Identify which cell holds the provided text, then report its (x, y) central coordinate. 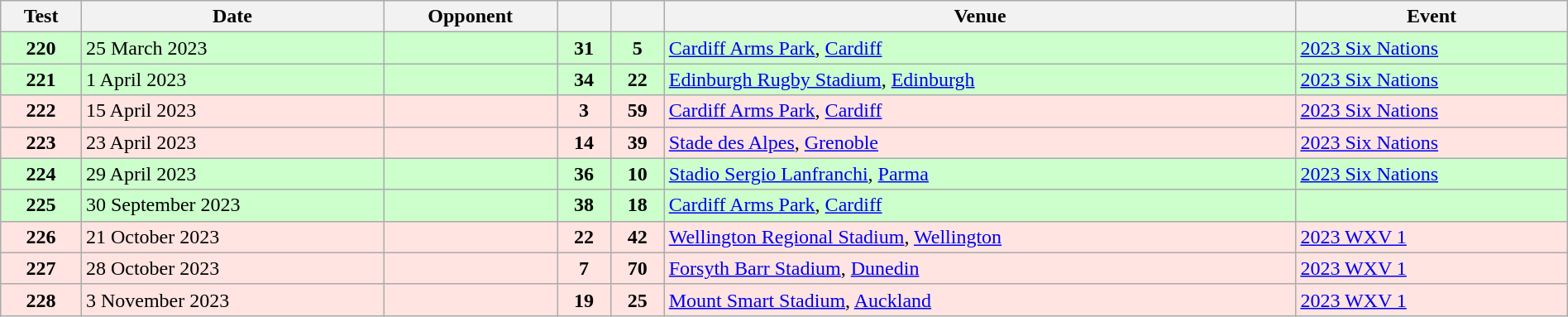
31 (584, 48)
Stade des Alpes, Grenoble (980, 142)
18 (637, 205)
30 September 2023 (232, 205)
Event (1432, 17)
42 (637, 237)
225 (41, 205)
28 October 2023 (232, 268)
23 April 2023 (232, 142)
5 (637, 48)
223 (41, 142)
Opponent (471, 17)
1 April 2023 (232, 79)
224 (41, 174)
228 (41, 300)
227 (41, 268)
14 (584, 142)
Date (232, 17)
34 (584, 79)
Edinburgh Rugby Stadium, Edinburgh (980, 79)
25 March 2023 (232, 48)
Stadio Sergio Lanfranchi, Parma (980, 174)
Mount Smart Stadium, Auckland (980, 300)
222 (41, 111)
Venue (980, 17)
19 (584, 300)
15 April 2023 (232, 111)
21 October 2023 (232, 237)
36 (584, 174)
Forsyth Barr Stadium, Dunedin (980, 268)
10 (637, 174)
39 (637, 142)
226 (41, 237)
221 (41, 79)
Test (41, 17)
220 (41, 48)
38 (584, 205)
3 November 2023 (232, 300)
59 (637, 111)
70 (637, 268)
25 (637, 300)
Wellington Regional Stadium, Wellington (980, 237)
29 April 2023 (232, 174)
7 (584, 268)
3 (584, 111)
